Output the [X, Y] coordinate of the center of the cell containing the given text.  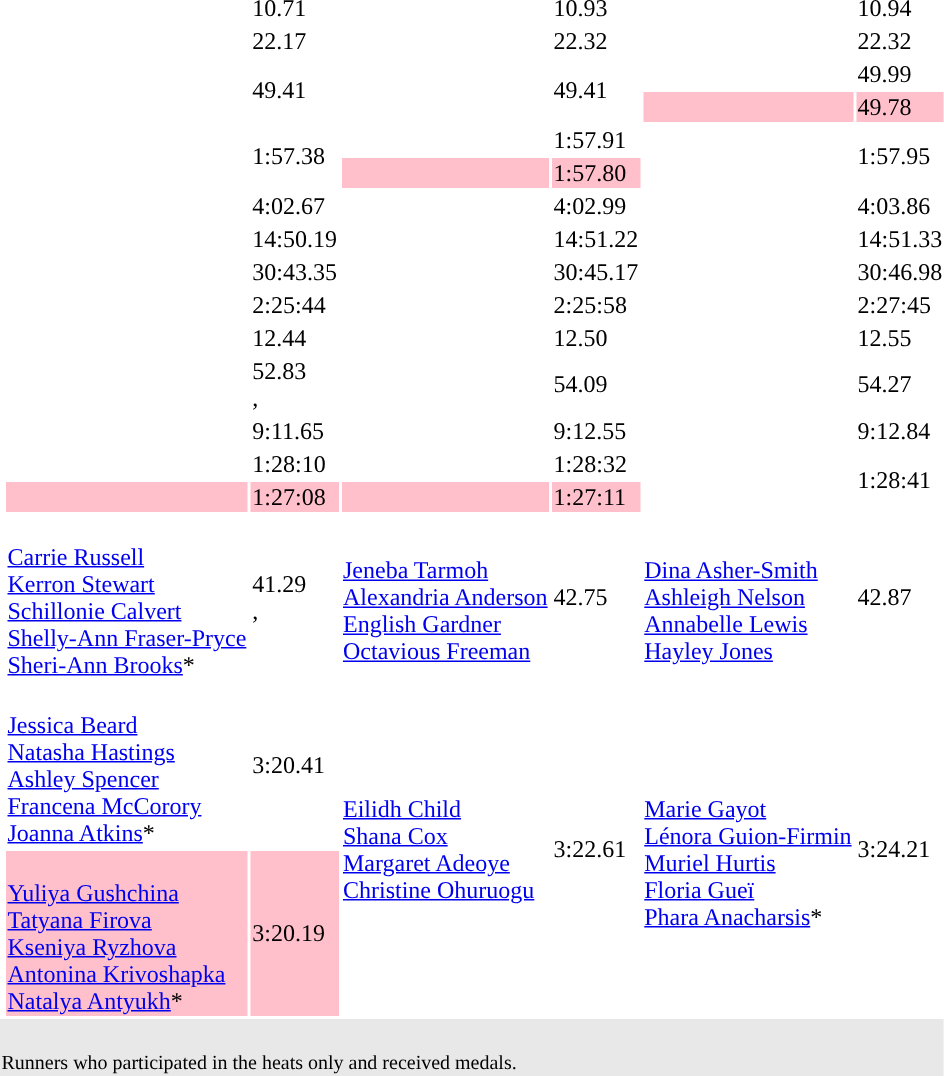
Runners who participated in the heats only and received medals. [472, 1048]
1:57.38 [295, 156]
30:46.98 [900, 272]
14:50.19 [295, 239]
49.99 [900, 74]
2:27:45 [900, 305]
42.87 [900, 598]
54.09 [596, 384]
2:25:58 [596, 305]
Eilidh ChildShana CoxMargaret AdeoyeChristine Ohuruogu [445, 850]
42.75 [596, 598]
1:57.91 [596, 140]
12.50 [596, 338]
14:51.33 [900, 239]
41.29, [295, 598]
4:02.99 [596, 206]
Yuliya GushchinaTatyana FirovaKseniya RyzhovaAntonina Krivoshapka Natalya Antyukh* [127, 934]
Marie Gayot Lénora Guion-Firmin Muriel Hurtis Floria Gueï Phara Anacharsis* [748, 850]
12.55 [900, 338]
1:28:41 [900, 480]
1:28:10 [295, 464]
Carrie RussellKerron StewartSchillonie CalvertShelly-Ann Fraser-PryceSheri-Ann Brooks* [127, 598]
1:27:11 [596, 497]
4:03.86 [900, 206]
3:20.41 [295, 766]
1:57.95 [900, 156]
12.44 [295, 338]
9:12.55 [596, 431]
1:28:32 [596, 464]
1:57.80 [596, 173]
54.27 [900, 384]
52.83, [295, 384]
9:11.65 [295, 431]
30:45.17 [596, 272]
Jeneba TarmohAlexandria AndersonEnglish GardnerOctavious Freeman [445, 598]
3:22.61 [596, 850]
2:25:44 [295, 305]
30:43.35 [295, 272]
Dina Asher-SmithAshleigh NelsonAnnabelle LewisHayley Jones [748, 598]
3:20.19 [295, 934]
9:12.84 [900, 431]
4:02.67 [295, 206]
14:51.22 [596, 239]
49.78 [900, 107]
22.17 [295, 41]
1:27:08 [295, 497]
3:24.21 [900, 850]
Jessica BeardNatasha HastingsAshley SpencerFrancena McCororyJoanna Atkins* [127, 766]
